For the text-containing cell, return its midpoint in [X, Y] coordinate format. 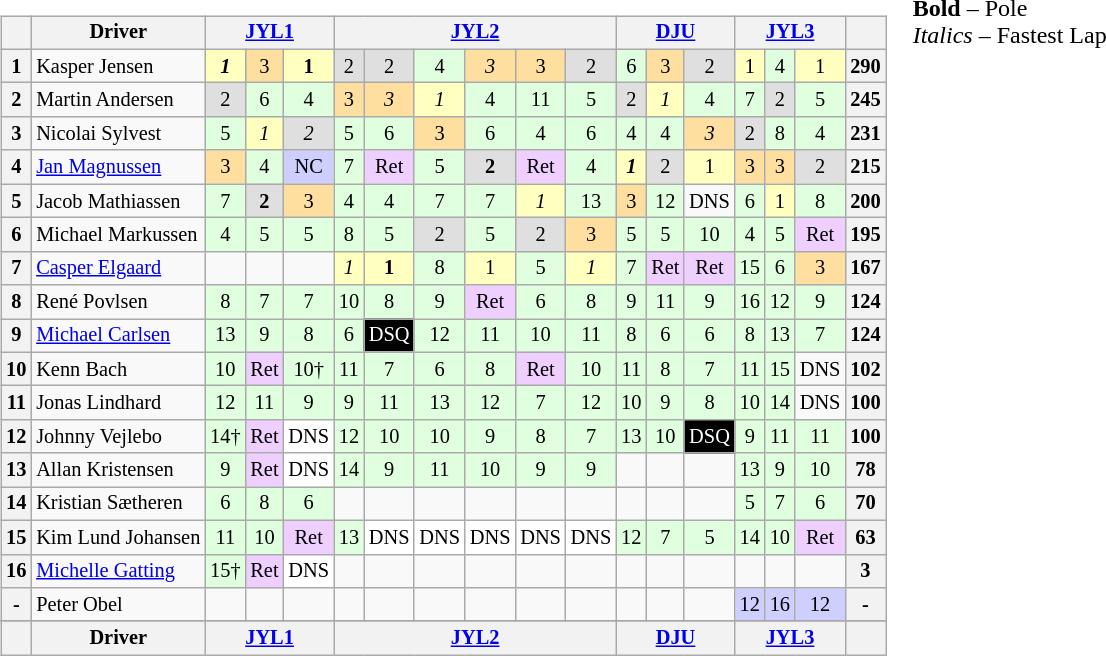
231 [865, 134]
10† [308, 369]
200 [865, 201]
Michelle Gatting [118, 571]
Allan Kristensen [118, 470]
Jan Magnussen [118, 167]
Nicolai Sylvest [118, 134]
Kim Lund Johansen [118, 537]
14† [225, 437]
102 [865, 369]
195 [865, 235]
15† [225, 571]
Michael Markussen [118, 235]
290 [865, 66]
NC [308, 167]
Kasper Jensen [118, 66]
Kristian Sætheren [118, 504]
Johnny Vejlebo [118, 437]
245 [865, 100]
Jacob Mathiassen [118, 201]
167 [865, 268]
Michael Carlsen [118, 336]
Casper Elgaard [118, 268]
Jonas Lindhard [118, 403]
Kenn Bach [118, 369]
Peter Obel [118, 605]
215 [865, 167]
Martin Andersen [118, 100]
René Povlsen [118, 302]
63 [865, 537]
78 [865, 470]
70 [865, 504]
